Extract the (x, y) coordinate from the center of the cell holding the provided text.  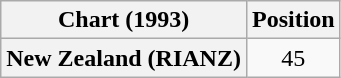
New Zealand (RIANZ) (124, 58)
45 (293, 58)
Position (293, 20)
Chart (1993) (124, 20)
